Detect which cell encompasses the target text, then output its (x, y) center coordinate. 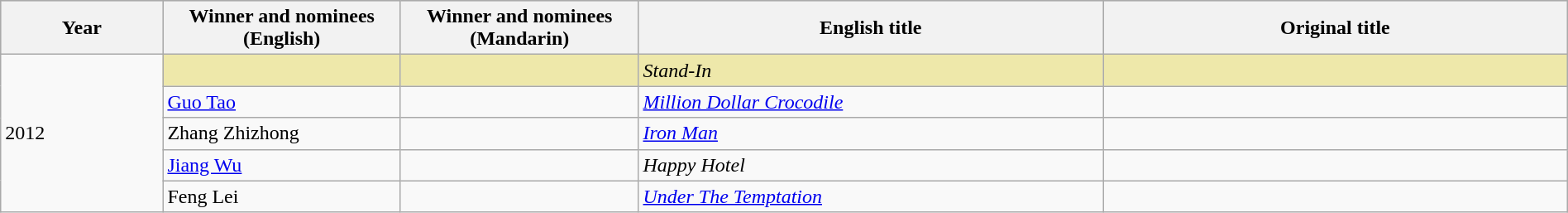
Iron Man (871, 133)
Million Dollar Crocodile (871, 102)
English title (871, 28)
Winner and nominees(Mandarin) (519, 28)
Feng Lei (282, 196)
Jiang Wu (282, 165)
2012 (82, 133)
Original title (1336, 28)
Stand-In (871, 70)
Guo Tao (282, 102)
Under The Temptation (871, 196)
Year (82, 28)
Zhang Zhizhong (282, 133)
Happy Hotel (871, 165)
Winner and nominees(English) (282, 28)
